Extract the (x, y) coordinate from the center of the cell holding the provided text.  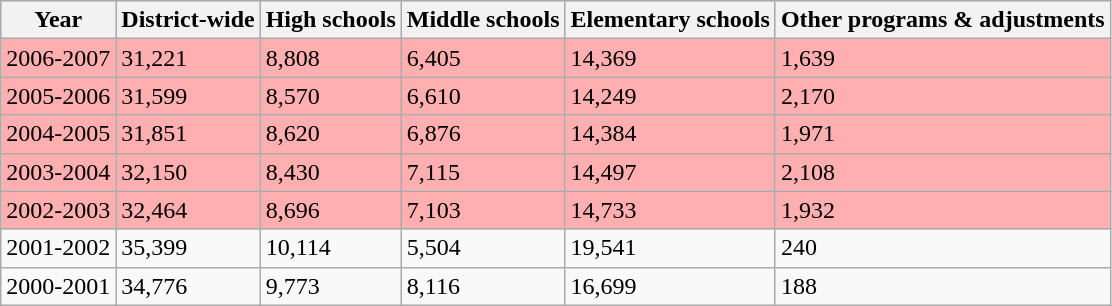
7,115 (483, 172)
Elementary schools (670, 20)
2002-2003 (58, 210)
2,108 (942, 172)
32,150 (188, 172)
7,103 (483, 210)
14,733 (670, 210)
31,851 (188, 134)
14,369 (670, 58)
2005-2006 (58, 96)
14,497 (670, 172)
35,399 (188, 248)
District-wide (188, 20)
Middle schools (483, 20)
8,116 (483, 286)
Other programs & adjustments (942, 20)
1,932 (942, 210)
8,808 (330, 58)
High schools (330, 20)
6,876 (483, 134)
31,221 (188, 58)
8,620 (330, 134)
Year (58, 20)
1,639 (942, 58)
2004-2005 (58, 134)
31,599 (188, 96)
5,504 (483, 248)
6,405 (483, 58)
2006-2007 (58, 58)
14,384 (670, 134)
19,541 (670, 248)
32,464 (188, 210)
2,170 (942, 96)
2000-2001 (58, 286)
14,249 (670, 96)
34,776 (188, 286)
10,114 (330, 248)
8,696 (330, 210)
2001-2002 (58, 248)
188 (942, 286)
16,699 (670, 286)
1,971 (942, 134)
9,773 (330, 286)
8,430 (330, 172)
6,610 (483, 96)
2003-2004 (58, 172)
240 (942, 248)
8,570 (330, 96)
